Detect which cell encompasses the target text, then output its [X, Y] center coordinate. 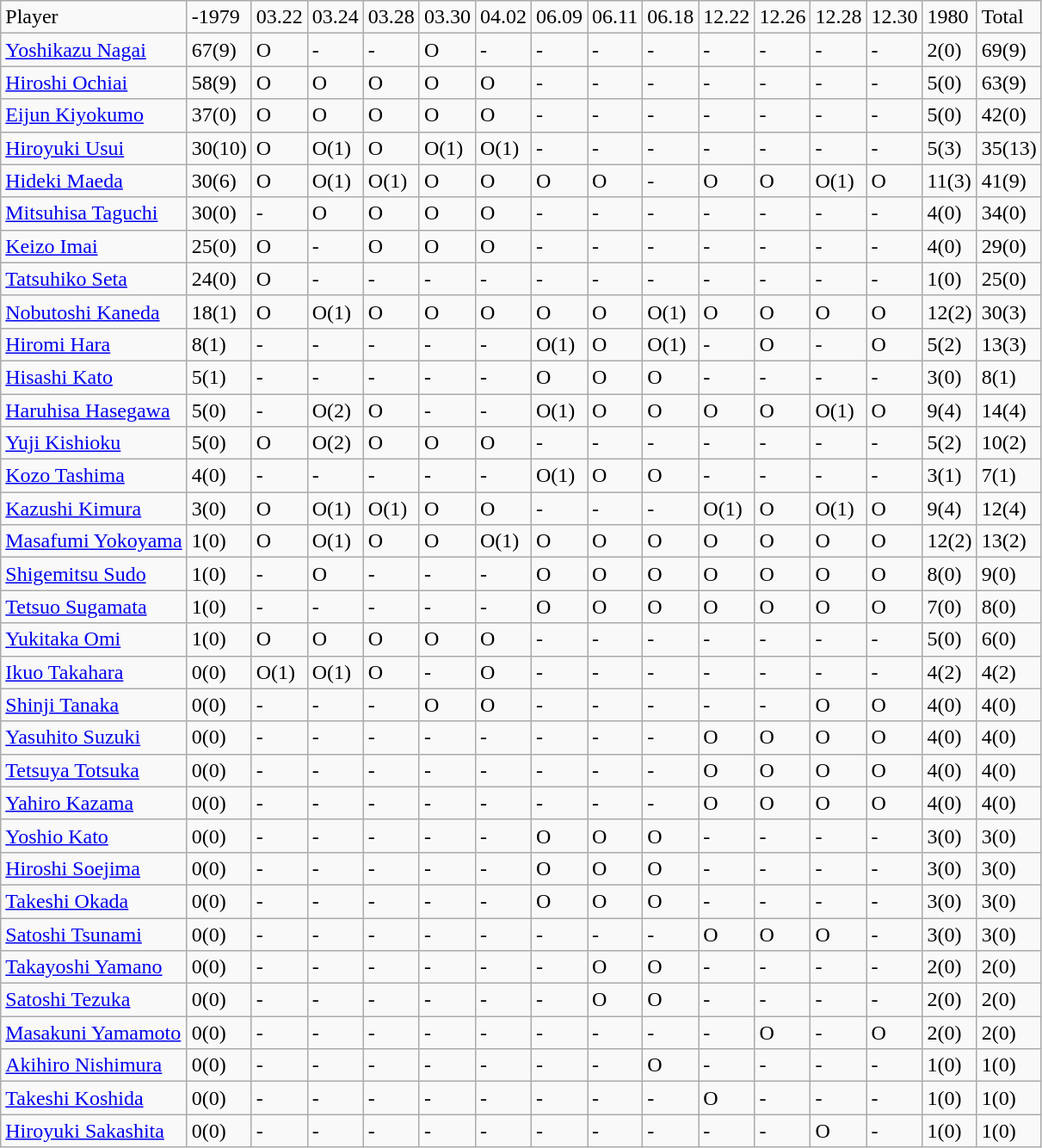
12.28 [838, 17]
Ikuo Takahara [94, 672]
Yahiro Kazama [94, 803]
Satoshi Tezuka [94, 1000]
Masafumi Yokoyama [94, 541]
29(0) [1008, 246]
Takeshi Koshida [94, 1098]
12.26 [783, 17]
Keizo Imai [94, 246]
03.28 [391, 17]
Yoshikazu Nagai [94, 50]
30(6) [219, 181]
5(3) [950, 148]
63(9) [1008, 83]
30(3) [1008, 312]
Hisashi Kato [94, 377]
Hiroshi Soejima [94, 868]
Hiromi Hara [94, 344]
Yasuhito Suzuki [94, 738]
11(3) [950, 181]
Takayoshi Yamano [94, 967]
Total [1008, 17]
-1979 [219, 17]
Tatsuhiko Seta [94, 279]
03.22 [279, 17]
13(3) [1008, 344]
Yoshio Kato [94, 836]
35(13) [1008, 148]
7(1) [1008, 476]
41(9) [1008, 181]
Tetsuo Sugamata [94, 607]
42(0) [1008, 115]
7(0) [950, 607]
06.11 [615, 17]
12(4) [1008, 509]
12.30 [895, 17]
Nobutoshi Kaneda [94, 312]
67(9) [219, 50]
Satoshi Tsunami [94, 934]
30(10) [219, 148]
10(2) [1008, 443]
14(4) [1008, 410]
Kazushi Kimura [94, 509]
06.18 [671, 17]
06.09 [559, 17]
37(0) [219, 115]
Masakuni Yamamoto [94, 1033]
Haruhisa Hasegawa [94, 410]
Hiroyuki Sakashita [94, 1131]
04.02 [503, 17]
24(0) [219, 279]
34(0) [1008, 213]
Yuji Kishioku [94, 443]
18(1) [219, 312]
Mitsuhisa Taguchi [94, 213]
3(1) [950, 476]
Takeshi Okada [94, 901]
Hiroyuki Usui [94, 148]
1980 [950, 17]
6(0) [1008, 639]
Tetsuya Totsuka [94, 770]
30(0) [219, 213]
5(1) [219, 377]
Kozo Tashima [94, 476]
03.30 [447, 17]
03.24 [336, 17]
9(0) [1008, 574]
Hideki Maeda [94, 181]
Eijun Kiyokumo [94, 115]
Shigemitsu Sudo [94, 574]
Player [94, 17]
Akihiro Nishimura [94, 1065]
13(2) [1008, 541]
Hiroshi Ochiai [94, 83]
69(9) [1008, 50]
58(9) [219, 83]
Yukitaka Omi [94, 639]
Shinji Tanaka [94, 705]
12.22 [726, 17]
